Find where the given text appears and provide that cell's center as (X, Y) coordinate. 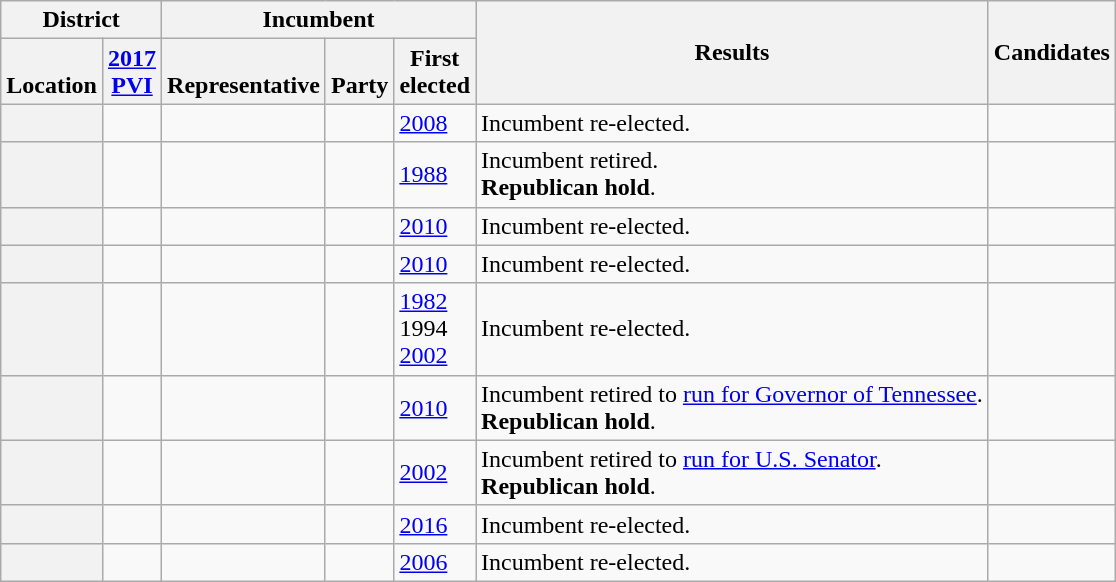
Incumbent retired to run for Governor of Tennessee.Republican hold. (732, 408)
Results (732, 52)
2016 (435, 524)
Location (52, 72)
District (82, 20)
Incumbent retired to run for U.S. Senator.Republican hold. (732, 472)
2017PVI (132, 72)
1988 (435, 174)
2008 (435, 123)
2002 (435, 472)
19821994 2002 (435, 329)
2006 (435, 562)
Incumbent (319, 20)
Candidates (1052, 52)
Representative (244, 72)
Firstelected (435, 72)
Party (359, 72)
Incumbent retired.Republican hold. (732, 174)
